Scan for the cell matching the given text and deliver its [X, Y] coordinate at center. 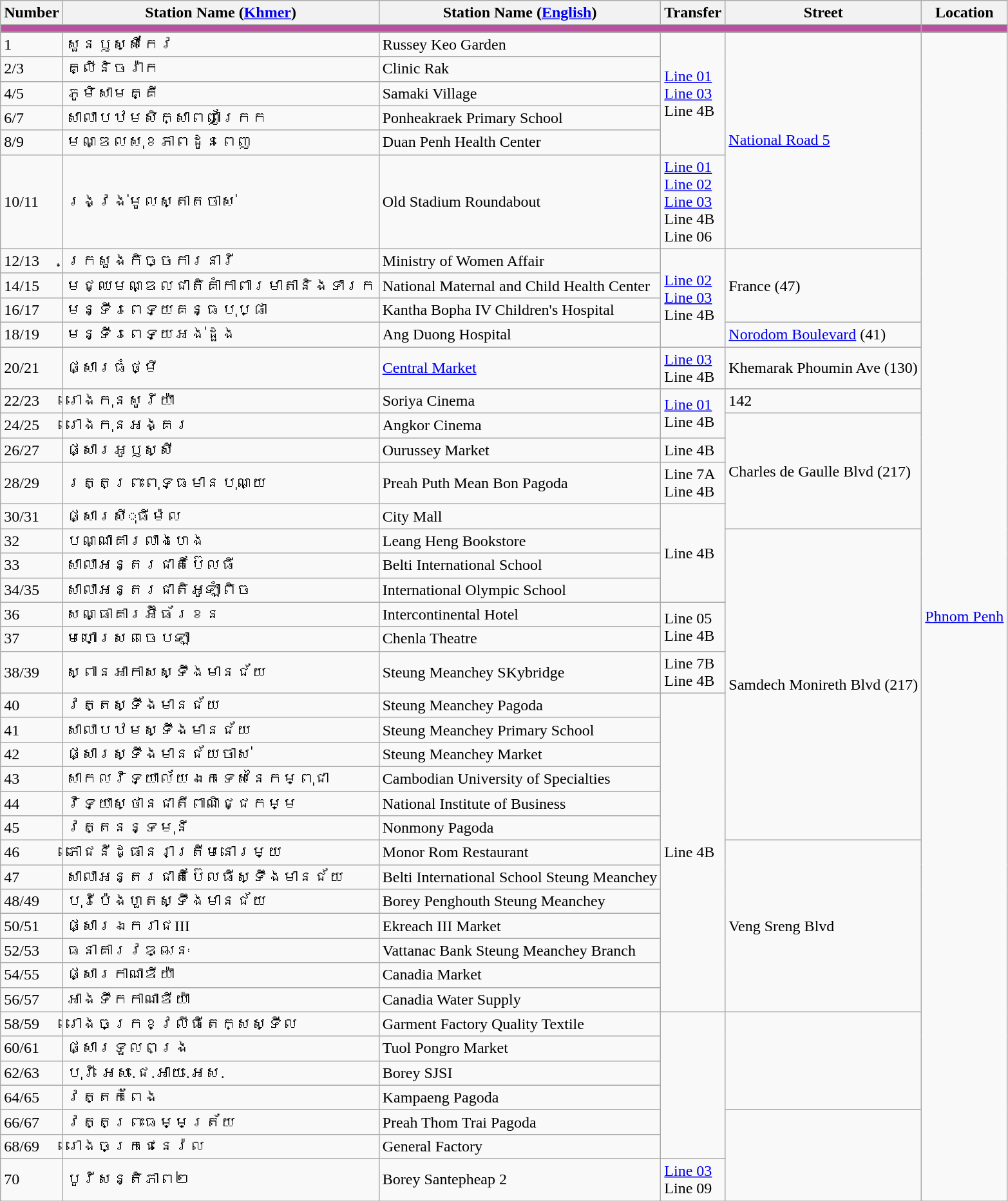
City Mall [520, 516]
Nonmony Pagoda [520, 828]
56/57 [32, 999]
Borey SJSI [520, 1073]
បុរីប៉េងហួតស្ទឹងមានជ័យ [220, 902]
រោងកុនអង្គរ [220, 426]
ផ្សារសីុធីម៉ល [220, 516]
Duan Penh Health Center [520, 142]
Tuol Pongro Market [520, 1048]
វត្តនន្ទមុនី [220, 828]
Line 01Line 02Line 03Line 4BLine 06 [693, 202]
20/21 [32, 367]
Borey Penghouth Steung Meanchey [520, 902]
22/23 [32, 401]
គ្លីនិចរ៉ាក [220, 69]
70 [32, 1180]
France (47) [823, 285]
1 [32, 44]
Phnom Penh [965, 617]
Monor Rom Restaurant [520, 853]
Vattanac Bank Steung Meanchey Branch [520, 950]
Belti International School Steung Meanchey [520, 877]
រោងកុនសូរីយ៉ា [220, 401]
Garment Factory Quality Textile [520, 1024]
សាកលវិទ្យាល័យឯកទេសនៃកម្ពុជា [220, 779]
វិទ្យាស្ថានជាតីពាណិជ្ជកម្ម [220, 803]
Steung Meanchey Primary School [520, 730]
52/53 [32, 950]
សាលាអន្តរជាតិប៊ែលធីស្ទឹងមានជ័យ [220, 877]
Steung Meanchey Pagoda [520, 705]
68/69 [32, 1146]
30/31 [32, 516]
ភោជនីដ្ធានរាត្រីមនោរម្យ [220, 853]
26/27 [32, 450]
Line 7ALine 4B [693, 483]
វត្តកំពែង [220, 1097]
Leang Heng Bookstore [520, 541]
Ekreach III Market [520, 926]
National Maternal and Child Health Center [520, 285]
Ministry of Women Affair [520, 261]
ក្រសួងកិច្ចការនារី [220, 261]
សាលាបឋមស្ទឹងមានជ័យ [220, 730]
មន្ទីរពេទ្យអង់ដួង [220, 334]
36 [32, 614]
4/5 [32, 93]
សាលាអន្តរជាតិប៊ែលធី [220, 565]
បុរី អេស.ជេ.អាយ.អេស. [220, 1073]
10/11 [32, 202]
43 [32, 779]
Samdech Monireth Blvd (217) [823, 685]
38/39 [32, 672]
48/49 [32, 902]
Clinic Rak [520, 69]
សួនឫស្សីកែវ [220, 44]
Belti International School [520, 565]
8/9 [32, 142]
ផ្សារអូឫស្សី [220, 450]
Number [32, 13]
42 [32, 754]
ផ្សារកាណាឌីយ៉ា [220, 975]
Angkor Cinema [520, 426]
50/51 [32, 926]
Cambodian University of Specialties [520, 779]
Line 05Line 4B [693, 627]
Preah Thom Trai Pagoda [520, 1122]
45 [32, 828]
ភូមិសាមគ្គី [220, 93]
Russey Keo Garden [520, 44]
58/59 [32, 1024]
37 [32, 639]
Chenla Theatre [520, 639]
National Road 5 [823, 140]
44 [32, 803]
សាលាបឋមសិក្សាពញាក្រែក [220, 118]
24/25 [32, 426]
40 [32, 705]
មណ្ឌលសុខភាពដូនពេញ [220, 142]
ផ្សារទួលពង្រ [220, 1048]
18/19 [32, 334]
Location [965, 13]
Steung Meanchey SKybridge [520, 672]
Preah Puth Mean Bon Pagoda [520, 483]
16/17 [32, 310]
រង្វង់មូលស្តាតចាស់ [220, 202]
62/63 [32, 1073]
Borey Santepheap 2 [520, 1180]
National Institute of Business [520, 803]
33 [32, 565]
Norodom Boulevard (41) [823, 334]
Steung Meanchey Market [520, 754]
Canadia Market [520, 975]
Line 03Line 09 [693, 1180]
Old Stadium Roundabout [520, 202]
អាងទឹកកាណាឌីយ៉ា [220, 999]
Line 03Line 4B [693, 367]
32 [32, 541]
Kantha Bopha IV Children's Hospital [520, 310]
Samaki Village [520, 93]
បូរីសន្តិភាព២ [220, 1180]
34/35 [32, 590]
មន្ទីរពេទ្យគន្ធបុប្ផា [220, 310]
Veng Sreng Blvd [823, 926]
Transfer [693, 13]
60/61 [32, 1048]
មហោស្រពចេបឡា [220, 639]
Line 02Line 03Line 4B [693, 298]
Khemarak Phoumin Ave (130) [823, 367]
Kampaeng Pagoda [520, 1097]
វត្តព្រះធម្មត្រ័យ [220, 1122]
Charles de Gaulle Blvd (217) [823, 471]
General Factory [520, 1146]
Ponheakraek Primary School [520, 118]
Soriya Cinema [520, 401]
មជ្ឈមណ្ឌលជាតិគាំកាពារមាតានិងទារក [220, 285]
46 [32, 853]
2/3 [32, 69]
Canadia Water Supply [520, 999]
54/55 [32, 975]
រោងចក្រជេនេរ៉ល [220, 1146]
សណ្ធាគារអ៊ីធ័រខន [220, 614]
ផ្សារធំថ្មី [220, 367]
Ourussey Market [520, 450]
Line 01Line 03Line 4B [693, 93]
International Olympic School [520, 590]
Station Name (English) [520, 13]
64/65 [32, 1097]
142 [823, 401]
28/29 [32, 483]
បណ្ណាគារលាងហេង [220, 541]
ធនាគារវឌ្ឍនៈ [220, 950]
Line 01Line 4B [693, 413]
Intercontinental Hotel [520, 614]
6/7 [32, 118]
Line 7BLine 4B [693, 672]
47 [32, 877]
រោងចក្រខ្វលីធីតេក្សស្ទីល [220, 1024]
66/67 [32, 1122]
សាលាអន្តរជាតិអូឡាំពិច [220, 590]
ផ្សារឯករាជIII [220, 926]
វត្តស្ទឹងមានជ័យ [220, 705]
Street [823, 13]
Station Name (Khmer) [220, 13]
14/15 [32, 285]
41 [32, 730]
រត្តព្រះពុទ្ធមានបុណ្យ [220, 483]
ស្ពានអាកាសស្ទឹងមានជ័យ [220, 672]
Ang Duong Hospital [520, 334]
Central Market [520, 367]
ផ្សារស្ទឹងមានជ័យចាស់ [220, 754]
12/13 [32, 261]
